Pinpoint the cell where the given text exists, returning its (X, Y) midpoint coordinate. 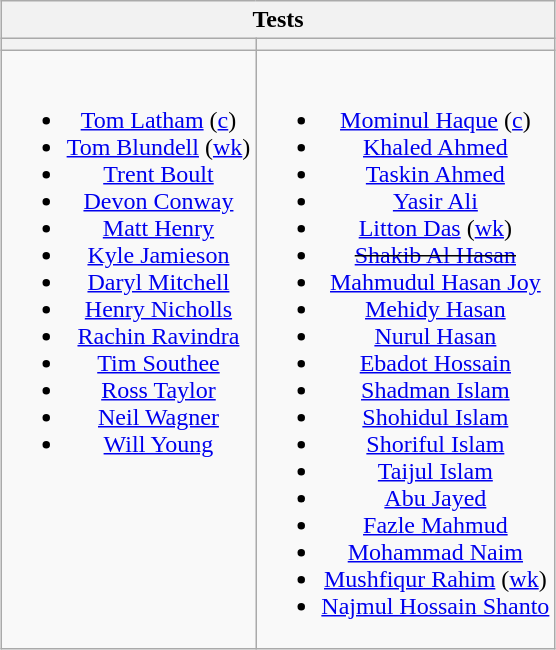
Tests (278, 20)
